Determine the [x, y] coordinate at the center of the cell enclosing the given text.  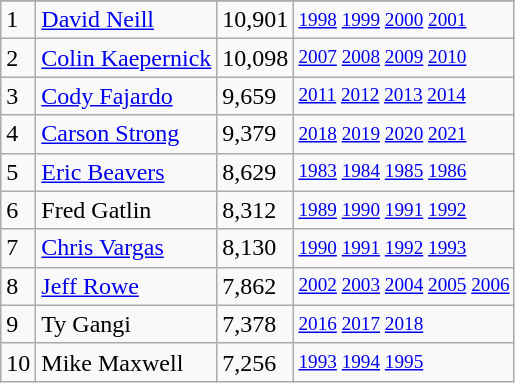
8,130 [256, 248]
7,256 [256, 362]
Cody Fajardo [126, 96]
2018 2019 2020 2021 [404, 134]
Mike Maxwell [126, 362]
2 [18, 58]
Chris Vargas [126, 248]
Eric Beavers [126, 172]
2002 2003 2004 2005 2006 [404, 286]
10,098 [256, 58]
Colin Kaepernick [126, 58]
Ty Gangi [126, 324]
1 [18, 20]
Jeff Rowe [126, 286]
2011 2012 2013 2014 [404, 96]
3 [18, 96]
1983 1984 1985 1986 [404, 172]
7 [18, 248]
8,312 [256, 210]
7,862 [256, 286]
9,379 [256, 134]
5 [18, 172]
4 [18, 134]
Fred Gatlin [126, 210]
7,378 [256, 324]
Carson Strong [126, 134]
David Neill [126, 20]
10,901 [256, 20]
2016 2017 2018 [404, 324]
8 [18, 286]
10 [18, 362]
1990 1991 1992 1993 [404, 248]
1993 1994 1995 [404, 362]
9,659 [256, 96]
1998 1999 2000 2001 [404, 20]
6 [18, 210]
8,629 [256, 172]
1989 1990 1991 1992 [404, 210]
9 [18, 324]
2007 2008 2009 2010 [404, 58]
